For the text-containing cell, return its midpoint in [X, Y] coordinate format. 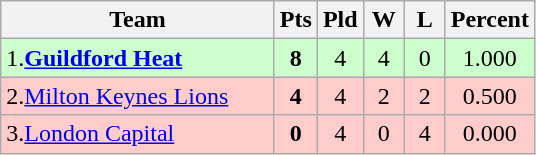
W [384, 20]
1.000 [490, 58]
0.000 [490, 134]
Team [138, 20]
Pld [340, 20]
8 [296, 58]
Pts [296, 20]
3.London Capital [138, 134]
2.Milton Keynes Lions [138, 96]
0.500 [490, 96]
Percent [490, 20]
L [424, 20]
1.Guildford Heat [138, 58]
